Return the [x, y] coordinate for the center point of the cell that contains the specified text.  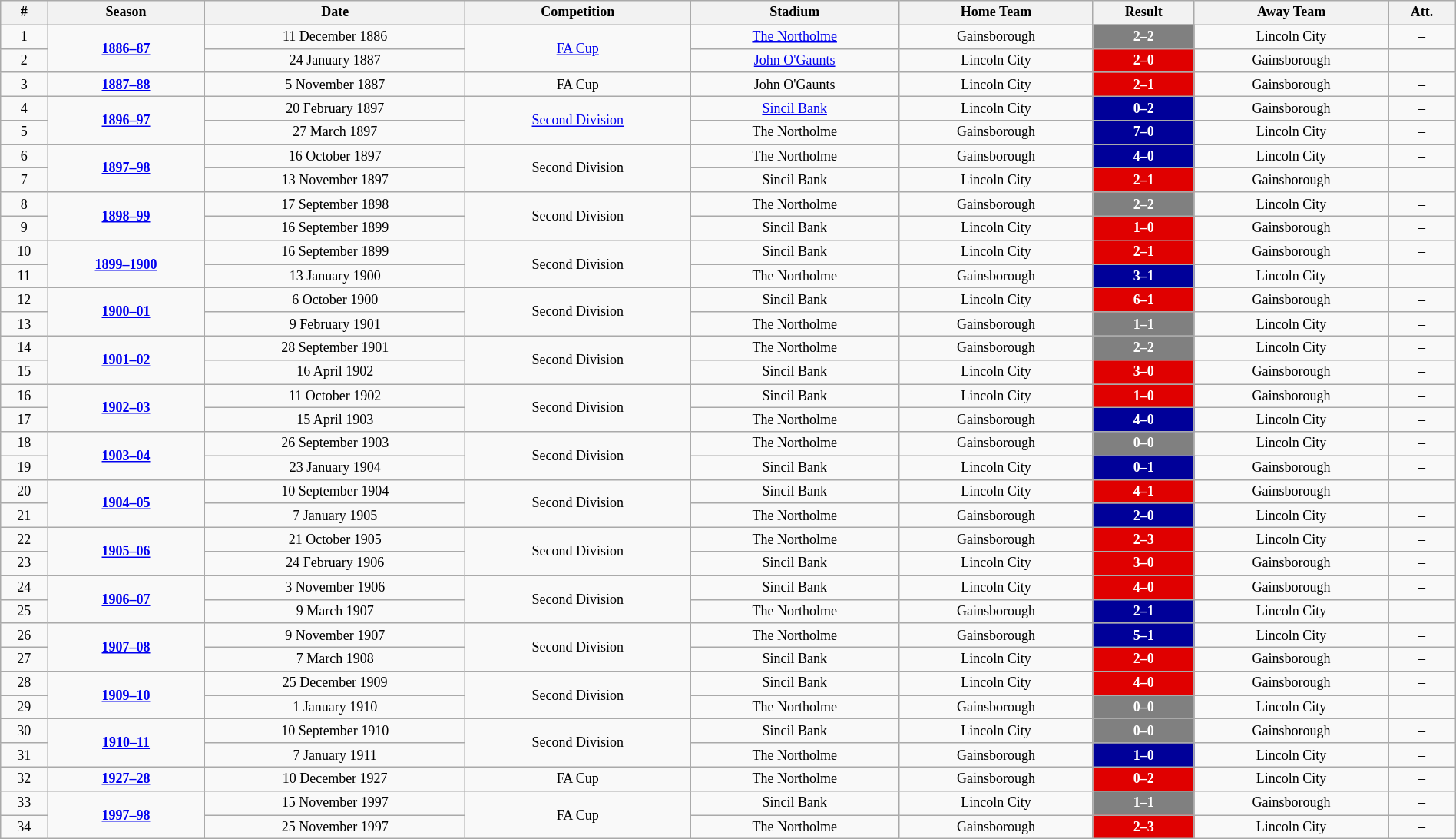
11 October 1902 [335, 396]
4–1 [1143, 492]
1907–08 [126, 647]
1909–10 [126, 695]
20 [25, 492]
Away Team [1292, 12]
10 September 1910 [335, 731]
17 September 1898 [335, 204]
14 [25, 347]
23 January 1904 [335, 467]
23 [25, 564]
6 October 1900 [335, 300]
33 [25, 802]
21 [25, 515]
1896–97 [126, 120]
25 [25, 612]
Season [126, 12]
20 February 1897 [335, 108]
13 November 1897 [335, 180]
Home Team [997, 12]
31 [25, 754]
5 [25, 132]
7 January 1905 [335, 515]
10 [25, 252]
10 December 1927 [335, 779]
1910–11 [126, 743]
1887–88 [126, 85]
Date [335, 12]
1902–03 [126, 408]
1904–05 [126, 503]
15 [25, 372]
7 January 1911 [335, 754]
1901–02 [126, 360]
1 January 1910 [335, 707]
9 March 1907 [335, 612]
9 February 1901 [335, 324]
26 [25, 635]
15 April 1903 [335, 419]
9 [25, 227]
0–1 [1143, 467]
24 January 1887 [335, 60]
6–1 [1143, 300]
5–1 [1143, 635]
11 December 1886 [335, 37]
25 December 1909 [335, 684]
11 [25, 277]
6 [25, 157]
16 October 1897 [335, 157]
3 [25, 85]
1900–01 [126, 312]
Att. [1422, 12]
30 [25, 731]
Result [1143, 12]
18 [25, 444]
26 September 1903 [335, 444]
7–0 [1143, 132]
13 [25, 324]
# [25, 12]
1886–87 [126, 48]
21 October 1905 [335, 539]
Stadium [795, 12]
1903–04 [126, 456]
4 [25, 108]
12 [25, 300]
3 November 1906 [335, 587]
27 March 1897 [335, 132]
29 [25, 707]
1899–1900 [126, 264]
22 [25, 539]
1 [25, 37]
7 [25, 180]
16 [25, 396]
9 November 1907 [335, 635]
16 April 1902 [335, 372]
19 [25, 467]
10 September 1904 [335, 492]
7 March 1908 [335, 659]
1897–98 [126, 168]
1927–28 [126, 779]
24 [25, 587]
24 February 1906 [335, 564]
17 [25, 419]
1906–07 [126, 599]
1905–06 [126, 552]
1898–99 [126, 216]
5 November 1887 [335, 85]
32 [25, 779]
15 November 1997 [335, 802]
Competition [577, 12]
13 January 1900 [335, 277]
27 [25, 659]
28 September 1901 [335, 347]
28 [25, 684]
8 [25, 204]
25 November 1997 [335, 827]
34 [25, 827]
1997–98 [126, 814]
3–1 [1143, 277]
2 [25, 60]
